Output the (X, Y) coordinate of the center of the cell containing the given text.  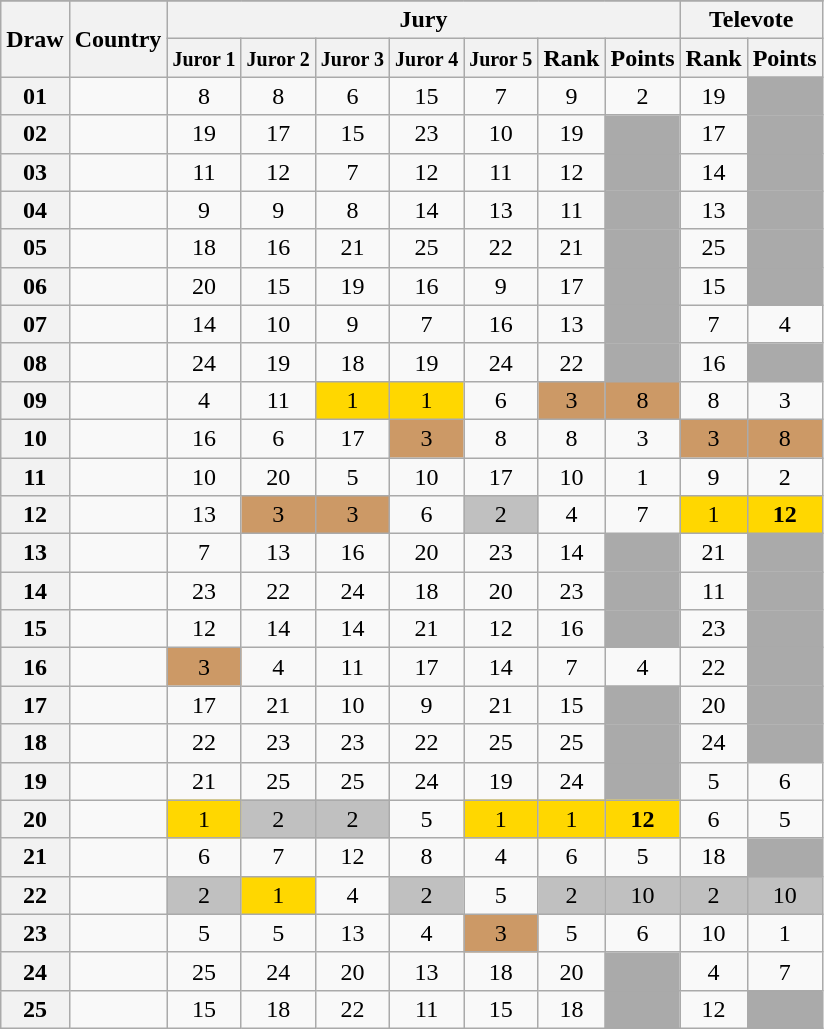
Televote (751, 20)
06 (35, 286)
05 (35, 248)
01 (35, 96)
Juror 1 (204, 58)
Jury (424, 20)
Juror 5 (501, 58)
Juror 4 (426, 58)
07 (35, 324)
08 (35, 362)
04 (35, 210)
Juror 2 (278, 58)
Juror 3 (352, 58)
Country (118, 39)
Draw (35, 39)
03 (35, 172)
09 (35, 400)
02 (35, 134)
